Extract the (x, y) coordinate from the center of the cell holding the provided text.  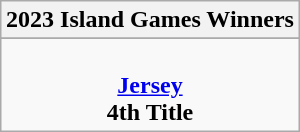
Jersey4th Title (150, 85)
2023 Island Games Winners (150, 20)
